Detect which cell encompasses the target text, then output its [X, Y] center coordinate. 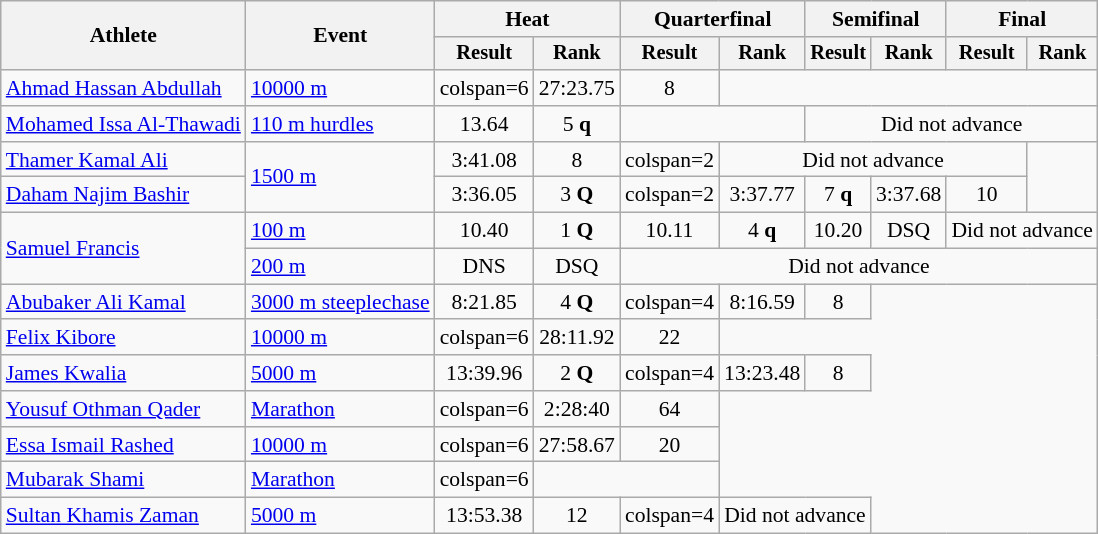
Quarterfinal [712, 19]
Mubarak Shami [124, 480]
10.40 [484, 231]
10 [986, 195]
110 m hurdles [340, 124]
2 Q [577, 373]
27:23.75 [577, 88]
DNS [484, 267]
3000 m steeplechase [340, 302]
Yousuf Othman Qader [124, 409]
Felix Kibore [124, 338]
2:28:40 [577, 409]
Abubaker Ali Kamal [124, 302]
3:36.05 [484, 195]
3:37.68 [908, 195]
8:16.59 [762, 302]
7 q [838, 195]
3:41.08 [484, 160]
10.20 [838, 231]
10.11 [670, 231]
4 q [762, 231]
Sultan Khamis Zaman [124, 516]
13:39.96 [484, 373]
100 m [340, 231]
James Kwalia [124, 373]
13.64 [484, 124]
Essa Ismail Rashed [124, 445]
Semifinal [876, 19]
3:37.77 [762, 195]
5 q [577, 124]
13:53.38 [484, 516]
Heat [528, 19]
Thamer Kamal Ali [124, 160]
28:11.92 [577, 338]
1 Q [577, 231]
8:21.85 [484, 302]
Final [1022, 19]
Samuel Francis [124, 248]
27:58.67 [577, 445]
3 Q [577, 195]
Mohamed Issa Al-Thawadi [124, 124]
13:23.48 [762, 373]
200 m [340, 267]
Daham Najim Bashir [124, 195]
Event [340, 36]
Athlete [124, 36]
Ahmad Hassan Abdullah [124, 88]
4 Q [577, 302]
1500 m [340, 178]
20 [670, 445]
64 [670, 409]
22 [670, 338]
12 [577, 516]
